Determine the (X, Y) coordinate at the center of the cell enclosing the given text.  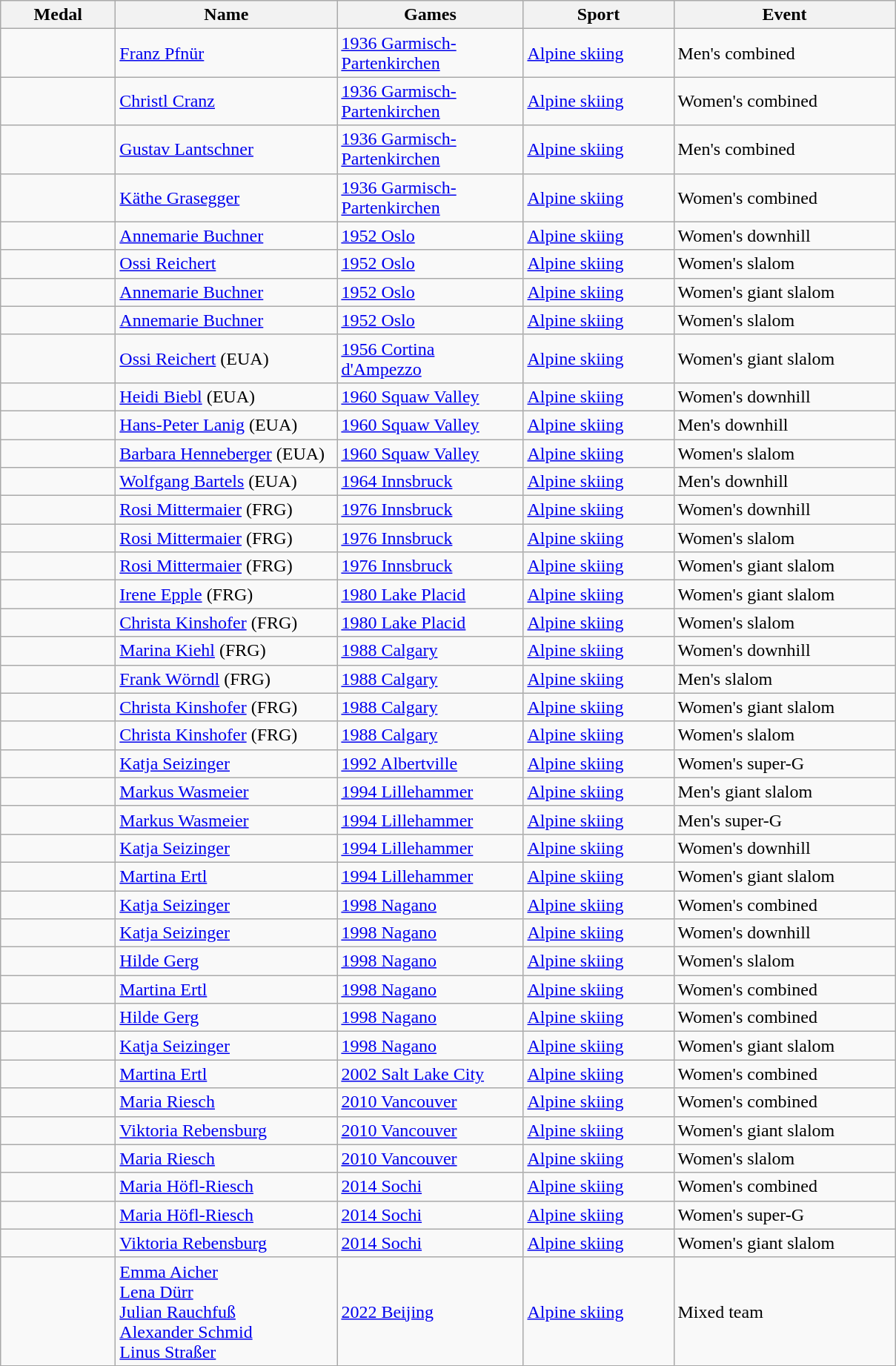
Event (784, 15)
Wolfgang Bartels (EUA) (227, 482)
Ossi Reichert (227, 264)
2002 Salt Lake City (430, 1074)
Men's giant slalom (784, 792)
Ossi Reichert (EUA) (227, 359)
Sport (599, 15)
Medal (58, 15)
Games (430, 15)
Marina Kiehl (FRG) (227, 651)
1956 Cortina d'Ampezzo (430, 359)
Christl Cranz (227, 101)
Franz Pfnür (227, 53)
Hans-Peter Lanig (EUA) (227, 425)
Frank Wörndl (FRG) (227, 679)
Heidi Biebl (EUA) (227, 397)
2022 Beijing (430, 1311)
Gustav Lantschner (227, 150)
Barbara Henneberger (EUA) (227, 453)
Emma AicherLena DürrJulian RauchfußAlexander SchmidLinus Straßer (227, 1311)
Käthe Grasegger (227, 197)
Men's super-G (784, 820)
Mixed team (784, 1311)
1964 Innsbruck (430, 482)
Men's slalom (784, 679)
Irene Epple (FRG) (227, 594)
Name (227, 15)
1992 Albertville (430, 763)
